Pinpoint the cell where the given text exists, returning its [x, y] midpoint coordinate. 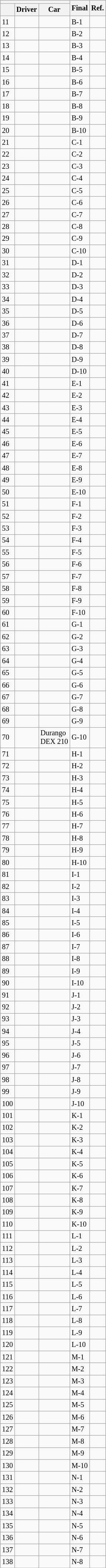
C-8 [80, 227]
114 [7, 1272]
32 [7, 275]
M-5 [80, 1405]
D-9 [80, 359]
E-4 [80, 420]
K-3 [80, 1140]
58 [7, 589]
K-7 [80, 1188]
99 [7, 1091]
H-2 [80, 766]
59 [7, 601]
46 [7, 444]
G-2 [80, 637]
E-2 [80, 396]
50 [7, 492]
K-10 [80, 1224]
108 [7, 1200]
109 [7, 1212]
G-9 [80, 721]
F-10 [80, 613]
40 [7, 372]
C-7 [80, 215]
51 [7, 504]
54 [7, 540]
30 [7, 251]
130 [7, 1466]
28 [7, 227]
F-3 [80, 528]
Final [80, 8]
96 [7, 1055]
B-3 [80, 46]
44 [7, 420]
B-10 [80, 130]
18 [7, 106]
K-8 [80, 1200]
Ref. [98, 8]
53 [7, 528]
H-7 [80, 826]
D-1 [80, 263]
F-2 [80, 516]
105 [7, 1164]
C-9 [80, 239]
17 [7, 94]
63 [7, 649]
E-6 [80, 444]
J-1 [80, 995]
F-8 [80, 589]
J-5 [80, 1043]
69 [7, 721]
C-2 [80, 154]
133 [7, 1502]
Driver [26, 10]
F-5 [80, 553]
14 [7, 58]
J-6 [80, 1055]
N-5 [80, 1526]
45 [7, 432]
112 [7, 1248]
124 [7, 1393]
111 [7, 1236]
24 [7, 178]
104 [7, 1152]
36 [7, 323]
H-3 [80, 778]
H-9 [80, 850]
Durango DEX 210 [54, 737]
D-4 [80, 299]
I-4 [80, 911]
25 [7, 191]
D-7 [80, 335]
70 [7, 737]
D-10 [80, 372]
I-1 [80, 875]
136 [7, 1538]
84 [7, 911]
76 [7, 814]
61 [7, 625]
B-7 [80, 94]
47 [7, 456]
M-10 [80, 1466]
19 [7, 118]
H-5 [80, 802]
126 [7, 1417]
H-8 [80, 838]
100 [7, 1104]
K-4 [80, 1152]
23 [7, 167]
66 [7, 685]
135 [7, 1526]
90 [7, 983]
J-10 [80, 1104]
107 [7, 1188]
K-5 [80, 1164]
86 [7, 935]
L-1 [80, 1236]
79 [7, 850]
60 [7, 613]
L-2 [80, 1248]
83 [7, 899]
C-1 [80, 142]
M-4 [80, 1393]
48 [7, 468]
106 [7, 1176]
L-5 [80, 1285]
J-4 [80, 1031]
G-3 [80, 649]
68 [7, 709]
62 [7, 637]
B-6 [80, 82]
B-5 [80, 70]
88 [7, 959]
F-7 [80, 577]
120 [7, 1345]
C-4 [80, 178]
82 [7, 886]
N-2 [80, 1490]
J-9 [80, 1091]
103 [7, 1140]
B-9 [80, 118]
E-10 [80, 492]
65 [7, 673]
G-5 [80, 673]
125 [7, 1405]
15 [7, 70]
M-6 [80, 1417]
21 [7, 142]
H-4 [80, 790]
41 [7, 383]
E-9 [80, 480]
L-9 [80, 1333]
N-8 [80, 1562]
C-6 [80, 202]
I-5 [80, 923]
93 [7, 1019]
I-3 [80, 899]
M-1 [80, 1357]
L-10 [80, 1345]
118 [7, 1321]
94 [7, 1031]
31 [7, 263]
16 [7, 82]
26 [7, 202]
138 [7, 1562]
64 [7, 661]
K-6 [80, 1176]
D-6 [80, 323]
29 [7, 239]
56 [7, 564]
34 [7, 299]
K-2 [80, 1128]
H-1 [80, 754]
L-6 [80, 1297]
67 [7, 697]
22 [7, 154]
H-6 [80, 814]
Car [54, 10]
77 [7, 826]
J-3 [80, 1019]
134 [7, 1514]
13 [7, 46]
E-8 [80, 468]
137 [7, 1550]
J-2 [80, 1007]
20 [7, 130]
85 [7, 923]
I-8 [80, 959]
M-3 [80, 1381]
G-10 [80, 737]
78 [7, 838]
G-8 [80, 709]
I-7 [80, 947]
D-8 [80, 347]
L-4 [80, 1272]
122 [7, 1369]
52 [7, 516]
G-1 [80, 625]
K-9 [80, 1212]
115 [7, 1285]
M-8 [80, 1441]
119 [7, 1333]
27 [7, 215]
B-4 [80, 58]
95 [7, 1043]
I-10 [80, 983]
49 [7, 480]
K-1 [80, 1116]
43 [7, 408]
M-2 [80, 1369]
73 [7, 778]
12 [7, 34]
123 [7, 1381]
J-7 [80, 1067]
I-6 [80, 935]
F-9 [80, 601]
37 [7, 335]
G-6 [80, 685]
121 [7, 1357]
M-9 [80, 1453]
N-3 [80, 1502]
N-1 [80, 1477]
55 [7, 553]
C-3 [80, 167]
11 [7, 22]
129 [7, 1453]
N-4 [80, 1514]
G-4 [80, 661]
80 [7, 862]
D-3 [80, 287]
71 [7, 754]
101 [7, 1116]
42 [7, 396]
89 [7, 971]
117 [7, 1309]
F-6 [80, 564]
91 [7, 995]
39 [7, 359]
L-7 [80, 1309]
127 [7, 1429]
E-5 [80, 432]
57 [7, 577]
C-10 [80, 251]
75 [7, 802]
G-7 [80, 697]
B-8 [80, 106]
113 [7, 1261]
116 [7, 1297]
E-1 [80, 383]
I-2 [80, 886]
33 [7, 287]
F-4 [80, 540]
M-7 [80, 1429]
N-6 [80, 1538]
132 [7, 1490]
H-10 [80, 862]
74 [7, 790]
97 [7, 1067]
131 [7, 1477]
72 [7, 766]
E-3 [80, 408]
87 [7, 947]
98 [7, 1080]
81 [7, 875]
B-1 [80, 22]
92 [7, 1007]
B-2 [80, 34]
L-8 [80, 1321]
I-9 [80, 971]
D-5 [80, 311]
D-2 [80, 275]
38 [7, 347]
128 [7, 1441]
N-7 [80, 1550]
C-5 [80, 191]
E-7 [80, 456]
102 [7, 1128]
F-1 [80, 504]
110 [7, 1224]
35 [7, 311]
L-3 [80, 1261]
J-8 [80, 1080]
